For the text-containing cell, return its midpoint in [X, Y] coordinate format. 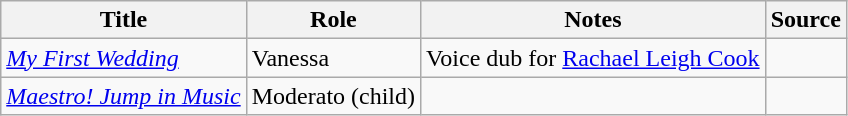
Vanessa [333, 58]
Title [124, 20]
Moderato (child) [333, 96]
Role [333, 20]
My First Wedding [124, 58]
Notes [594, 20]
Source [806, 20]
Maestro! Jump in Music [124, 96]
Voice dub for Rachael Leigh Cook [594, 58]
